Scan for the cell matching the given text and deliver its [x, y] coordinate at center. 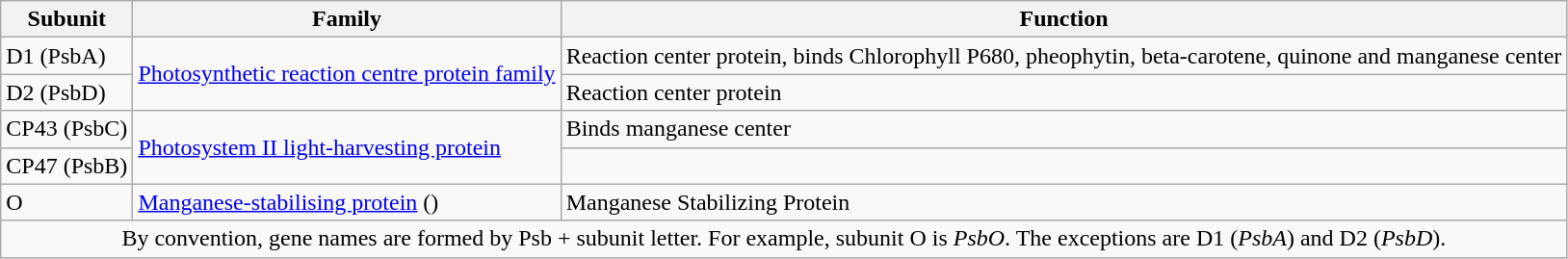
Reaction center protein [1063, 92]
Manganese-stabilising protein () [347, 202]
Photosynthetic reaction centre protein family [347, 74]
D2 (PsbD) [67, 92]
Family [347, 19]
Photosystem II light-harvesting protein [347, 147]
Reaction center protein, binds Chlorophyll P680, pheophytin, beta-carotene, quinone and manganese center [1063, 56]
CP43 (PsbC) [67, 129]
O [67, 202]
Manganese Stabilizing Protein [1063, 202]
By convention, gene names are formed by Psb + subunit letter. For example, subunit O is PsbO. The exceptions are D1 (PsbA) and D2 (PsbD). [784, 239]
Subunit [67, 19]
Binds manganese center [1063, 129]
D1 (PsbA) [67, 56]
Function [1063, 19]
CP47 (PsbB) [67, 166]
